Find where the given text appears and provide that cell's center as (x, y) coordinate. 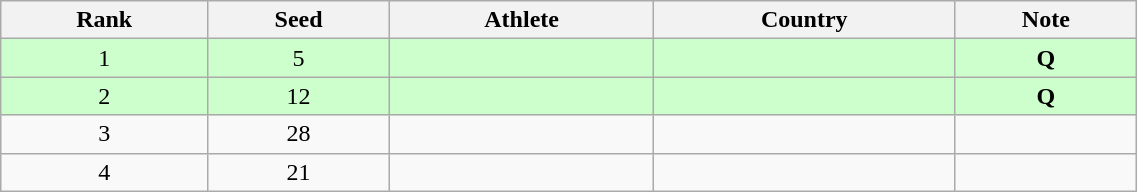
21 (299, 172)
4 (104, 172)
12 (299, 96)
5 (299, 58)
Country (804, 20)
Note (1046, 20)
28 (299, 134)
Athlete (522, 20)
Rank (104, 20)
Seed (299, 20)
2 (104, 96)
1 (104, 58)
3 (104, 134)
